Find where the given text appears and provide that cell's center as [x, y] coordinate. 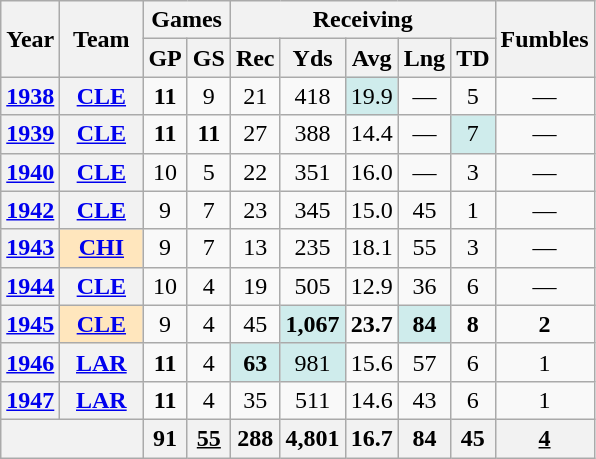
Rec [255, 58]
Fumbles [544, 39]
57 [424, 362]
Avg [372, 58]
GP [165, 58]
2 [544, 324]
505 [312, 286]
388 [312, 134]
1944 [30, 286]
235 [312, 248]
35 [255, 400]
351 [312, 172]
Receiving [362, 20]
1946 [30, 362]
36 [424, 286]
1945 [30, 324]
22 [255, 172]
1938 [30, 96]
Games [186, 20]
1939 [30, 134]
18.1 [372, 248]
15.6 [372, 362]
16.7 [372, 438]
1,067 [312, 324]
14.6 [372, 400]
13 [255, 248]
63 [255, 362]
91 [165, 438]
23.7 [372, 324]
511 [312, 400]
15.0 [372, 210]
43 [424, 400]
981 [312, 362]
16.0 [372, 172]
4,801 [312, 438]
1943 [30, 248]
19 [255, 286]
21 [255, 96]
8 [473, 324]
Yds [312, 58]
1940 [30, 172]
CHI [102, 248]
Year [30, 39]
Team [102, 39]
1942 [30, 210]
23 [255, 210]
12.9 [372, 286]
TD [473, 58]
288 [255, 438]
1947 [30, 400]
14.4 [372, 134]
GS [208, 58]
19.9 [372, 96]
Lng [424, 58]
345 [312, 210]
418 [312, 96]
27 [255, 134]
